Pinpoint the cell where the given text exists, returning its [X, Y] midpoint coordinate. 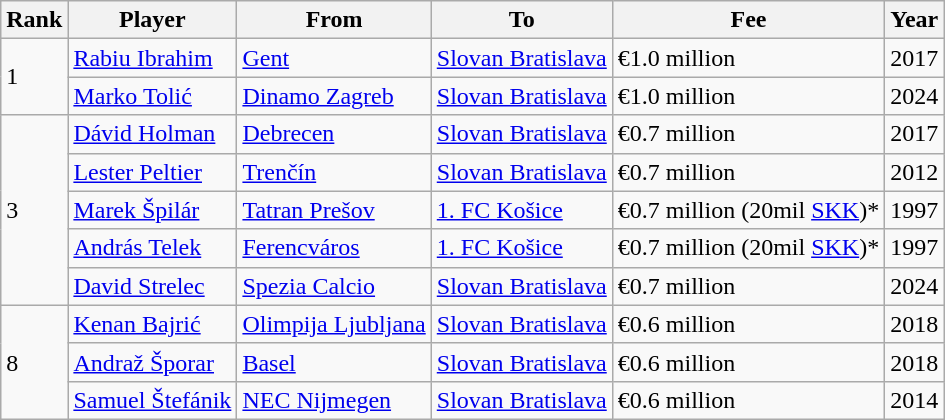
From [334, 20]
Marek Špilár [152, 210]
Basel [334, 362]
David Strelec [152, 286]
András Telek [152, 248]
Olimpija Ljubljana [334, 324]
1 [34, 77]
Andraž Šporar [152, 362]
Debrecen [334, 134]
Fee [748, 20]
Rank [34, 20]
2014 [914, 400]
NEC Nijmegen [334, 400]
Trenčín [334, 172]
Ferencváros [334, 248]
Year [914, 20]
8 [34, 362]
Player [152, 20]
Lester Peltier [152, 172]
Spezia Calcio [334, 286]
Dinamo Zagreb [334, 96]
Dávid Holman [152, 134]
Marko Tolić [152, 96]
Tatran Prešov [334, 210]
2012 [914, 172]
Rabiu Ibrahim [152, 58]
Gent [334, 58]
3 [34, 210]
Kenan Bajrić [152, 324]
To [522, 20]
Samuel Štefánik [152, 400]
